Identify which cell holds the provided text, then report its [x, y] central coordinate. 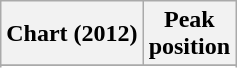
Peakposition [189, 34]
Chart (2012) [72, 34]
